Output the [X, Y] coordinate of the center of the cell containing the given text.  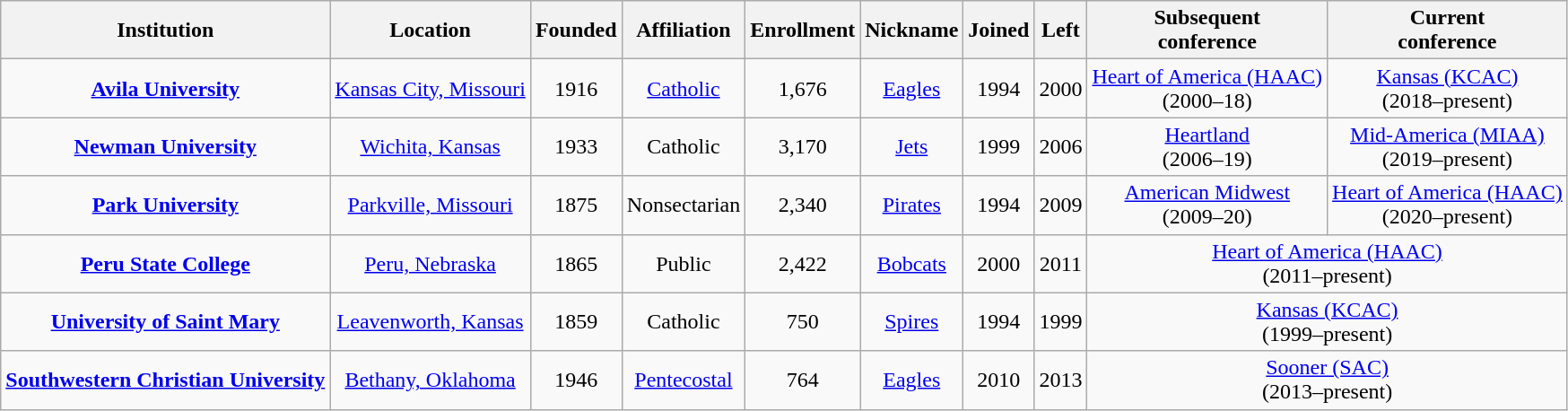
Peru, Nebraska [431, 264]
Park University [165, 205]
American Midwest(2009–20) [1207, 205]
Heart of America (HAAC)(2000–18) [1207, 88]
750 [803, 321]
764 [803, 380]
Left [1060, 31]
1933 [576, 147]
Public [684, 264]
2006 [1060, 147]
2011 [1060, 264]
2009 [1060, 205]
Bethany, Oklahoma [431, 380]
Heartland(2006–19) [1207, 147]
Parkville, Missouri [431, 205]
Kansas (KCAC)(1999–present) [1328, 321]
Newman University [165, 147]
2010 [999, 380]
1916 [576, 88]
University of Saint Mary [165, 321]
1859 [576, 321]
Subsequentconference [1207, 31]
Founded [576, 31]
Joined [999, 31]
Affiliation [684, 31]
Kansas City, Missouri [431, 88]
Sooner (SAC)(2013–present) [1328, 380]
Enrollment [803, 31]
2013 [1060, 380]
Mid-America (MIAA)(2019–present) [1448, 147]
2,340 [803, 205]
1875 [576, 205]
Leavenworth, Kansas [431, 321]
2,422 [803, 264]
3,170 [803, 147]
Avila University [165, 88]
1865 [576, 264]
Kansas (KCAC)(2018–present) [1448, 88]
Jets [911, 147]
1946 [576, 380]
Nonsectarian [684, 205]
1,676 [803, 88]
Pirates [911, 205]
Pentecostal [684, 380]
Southwestern Christian University [165, 380]
Location [431, 31]
Institution [165, 31]
Spires [911, 321]
Heart of America (HAAC)(2020–present) [1448, 205]
Currentconference [1448, 31]
Peru State College [165, 264]
Wichita, Kansas [431, 147]
Bobcats [911, 264]
Heart of America (HAAC)(2011–present) [1328, 264]
Nickname [911, 31]
